Find where the given text appears and provide that cell's center as (x, y) coordinate. 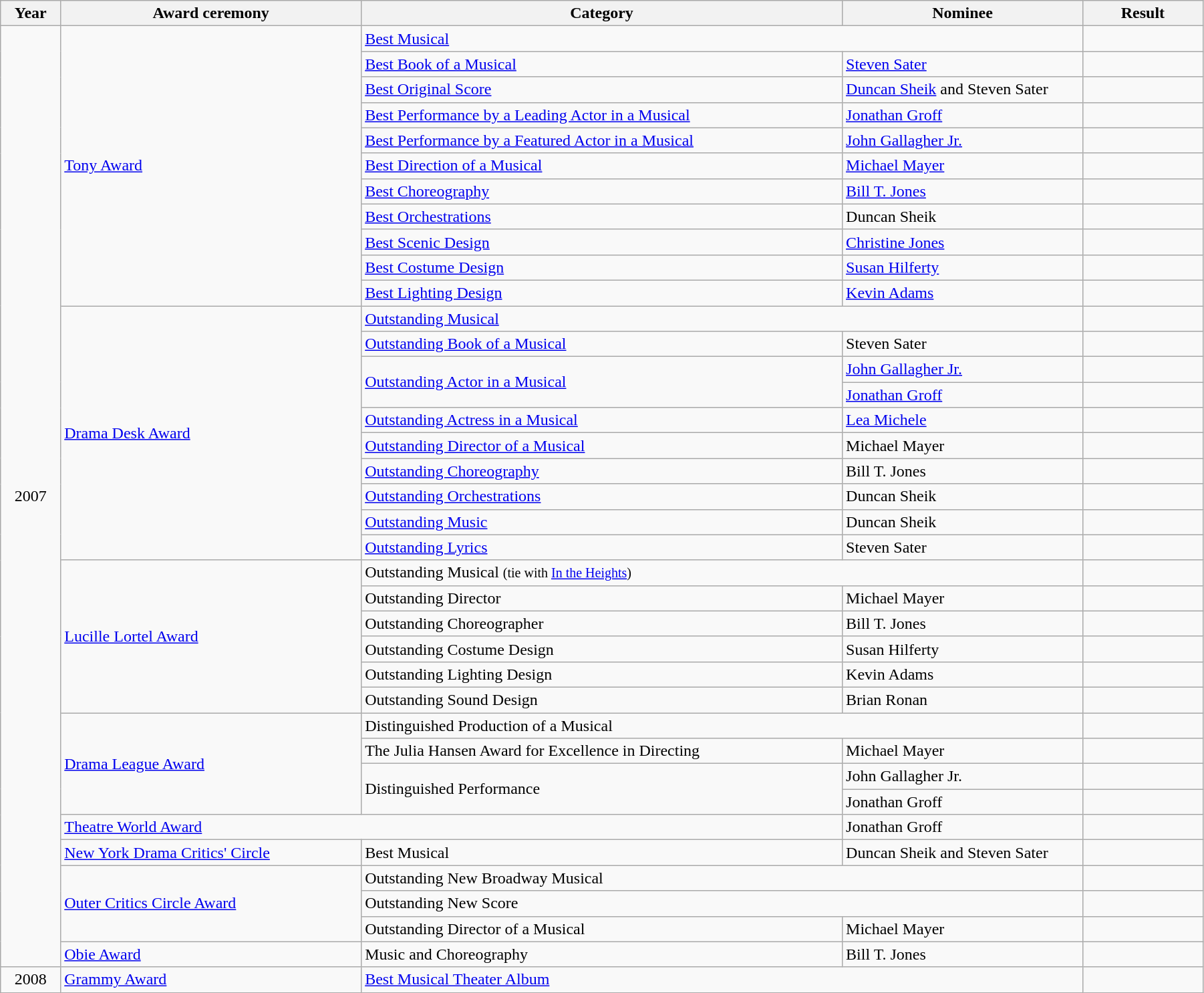
Best Direction of a Musical (602, 166)
Distinguished Production of a Musical (722, 725)
2007 (31, 497)
Best Book of a Musical (602, 64)
Obie Award (211, 954)
Category (602, 13)
Outstanding Choreography (602, 471)
2008 (31, 980)
Tony Award (211, 166)
Outstanding Lighting Design (602, 674)
Best Performance by a Leading Actor in a Musical (602, 115)
Outstanding Actor in a Musical (602, 382)
The Julia Hansen Award for Excellence in Directing (602, 751)
Best Choreography (602, 191)
Outstanding New Score (722, 903)
Outstanding Book of a Musical (602, 344)
Best Scenic Design (602, 242)
Best Performance by a Featured Actor in a Musical (602, 140)
Outstanding Music (602, 522)
Lea Michele (963, 420)
Outstanding Actress in a Musical (602, 420)
Outstanding Lyrics (602, 547)
Lucille Lortel Award (211, 636)
Grammy Award (211, 980)
Best Musical Theater Album (722, 980)
Drama Desk Award (211, 433)
Result (1143, 13)
Year (31, 13)
Outstanding Sound Design (602, 700)
Outstanding Director (602, 598)
Theatre World Award (452, 827)
Best Original Score (602, 90)
Outstanding Costume Design (602, 649)
Christine Jones (963, 242)
Outstanding Musical (tie with In the Heights) (722, 573)
Distinguished Performance (602, 789)
Outstanding Orchestrations (602, 497)
Best Orchestrations (602, 217)
Outstanding Choreographer (602, 623)
Outstanding New Broadway Musical (722, 878)
Best Lighting Design (602, 293)
Nominee (963, 13)
Best Costume Design (602, 267)
Outstanding Musical (722, 319)
Outer Critics Circle Award (211, 903)
New York Drama Critics' Circle (211, 853)
Drama League Award (211, 763)
Brian Ronan (963, 700)
Award ceremony (211, 13)
Music and Choreography (602, 954)
